Determine the (x, y) coordinate at the center of the cell enclosing the given text.  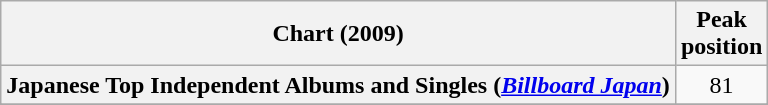
Japanese Top Independent Albums and Singles (Billboard Japan) (338, 85)
81 (721, 85)
Peakposition (721, 34)
Chart (2009) (338, 34)
